From the cell containing the given text, extract its center point as [X, Y] coordinate. 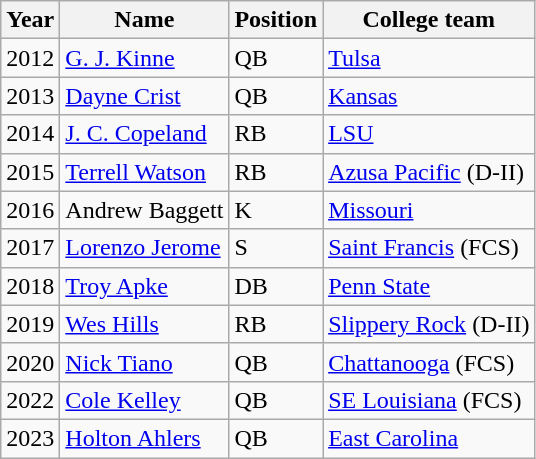
2014 [30, 134]
LSU [429, 134]
Tulsa [429, 58]
Saint Francis (FCS) [429, 248]
Slippery Rock (D-II) [429, 324]
Dayne Crist [144, 96]
Nick Tiano [144, 362]
2023 [30, 438]
2012 [30, 58]
S [276, 248]
2022 [30, 400]
Missouri [429, 210]
2020 [30, 362]
DB [276, 286]
Name [144, 20]
Kansas [429, 96]
Position [276, 20]
G. J. Kinne [144, 58]
J. C. Copeland [144, 134]
2016 [30, 210]
Holton Ahlers [144, 438]
2017 [30, 248]
Cole Kelley [144, 400]
2015 [30, 172]
Penn State [429, 286]
Terrell Watson [144, 172]
Troy Apke [144, 286]
2013 [30, 96]
Andrew Baggett [144, 210]
K [276, 210]
Wes Hills [144, 324]
2019 [30, 324]
2018 [30, 286]
Chattanooga (FCS) [429, 362]
SE Louisiana (FCS) [429, 400]
Azusa Pacific (D-II) [429, 172]
East Carolina [429, 438]
College team [429, 20]
Lorenzo Jerome [144, 248]
Year [30, 20]
